From the cell containing the given text, extract its center point as [X, Y] coordinate. 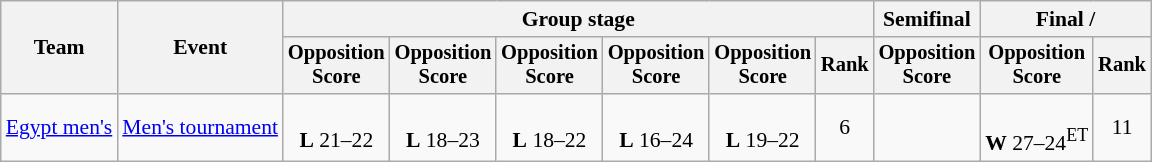
Final / [1066, 19]
L 21–22 [336, 128]
11 [1122, 128]
L 19–22 [762, 128]
6 [845, 128]
Men's tournament [200, 128]
W 27–24ET [1036, 128]
L 16–24 [656, 128]
Event [200, 48]
Team [60, 48]
L 18–23 [444, 128]
Egypt men's [60, 128]
Semifinal [928, 19]
Group stage [578, 19]
L 18–22 [550, 128]
